Provide the (x, y) coordinate of the cell's center where the given text is located.  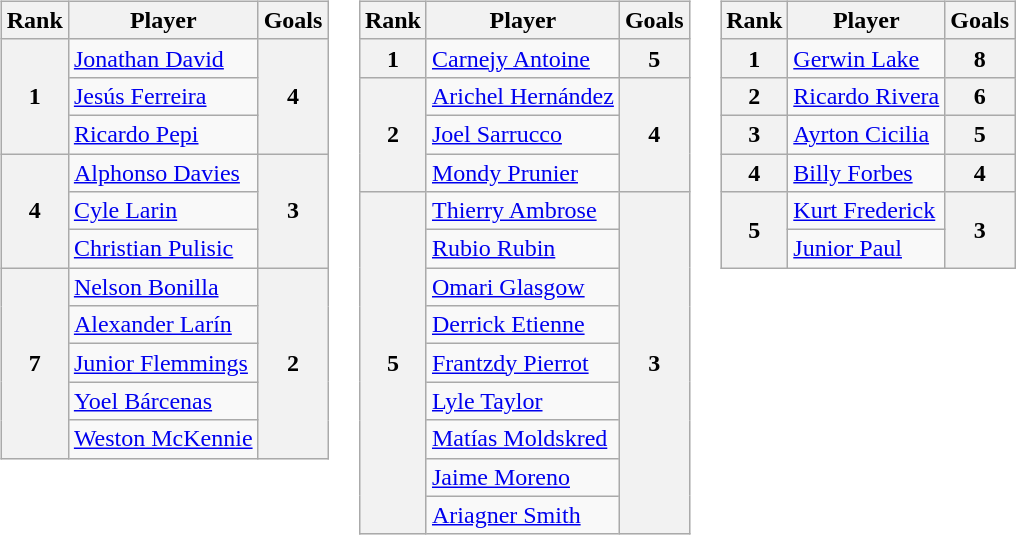
Omari Glasgow (522, 287)
Christian Pulisic (163, 249)
Billy Forbes (866, 173)
Alexander Larín (163, 325)
6 (980, 96)
Cyle Larin (163, 211)
Gerwin Lake (866, 58)
Junior Flemmings (163, 363)
Ricardo Rivera (866, 96)
Carnejy Antoine (522, 58)
Jonathan David (163, 58)
8 (980, 58)
Nelson Bonilla (163, 287)
Thierry Ambrose (522, 211)
Weston McKennie (163, 439)
Mondy Prunier (522, 173)
Ayrton Cicilia (866, 134)
Frantzdy Pierrot (522, 363)
Jaime Moreno (522, 477)
Rubio Rubin (522, 249)
Junior Paul (866, 249)
Alphonso Davies (163, 173)
Derrick Etienne (522, 325)
Lyle Taylor (522, 401)
Ariagner Smith (522, 515)
Joel Sarrucco (522, 134)
Matías Moldskred (522, 439)
Arichel Hernández (522, 96)
Yoel Bárcenas (163, 401)
7 (34, 363)
Ricardo Pepi (163, 134)
Kurt Frederick (866, 211)
Jesús Ferreira (163, 96)
